Search for the cell housing the specified text and yield its [X, Y] center coordinate. 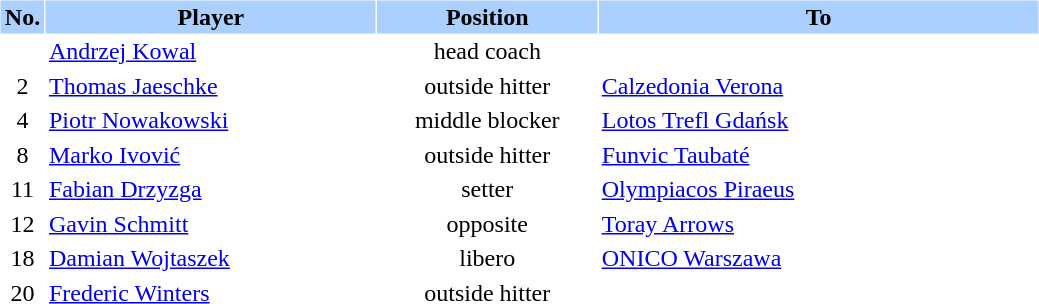
Position [487, 16]
Olympiacos Piraeus [819, 190]
No. [22, 16]
ONICO Warszawa [819, 258]
Toray Arrows [819, 224]
Fabian Drzyzga [211, 190]
Gavin Schmitt [211, 224]
2 [22, 86]
Lotos Trefl Gdańsk [819, 120]
middle blocker [487, 120]
libero [487, 258]
head coach [487, 52]
setter [487, 190]
To [819, 16]
Damian Wojtaszek [211, 258]
12 [22, 224]
Funvic Taubaté [819, 154]
4 [22, 120]
Thomas Jaeschke [211, 86]
Marko Ivović [211, 154]
Calzedonia Verona [819, 86]
Andrzej Kowal [211, 52]
11 [22, 190]
Player [211, 16]
18 [22, 258]
Piotr Nowakowski [211, 120]
opposite [487, 224]
8 [22, 154]
